Provide the (X, Y) coordinate of the cell's center where the given text is located.  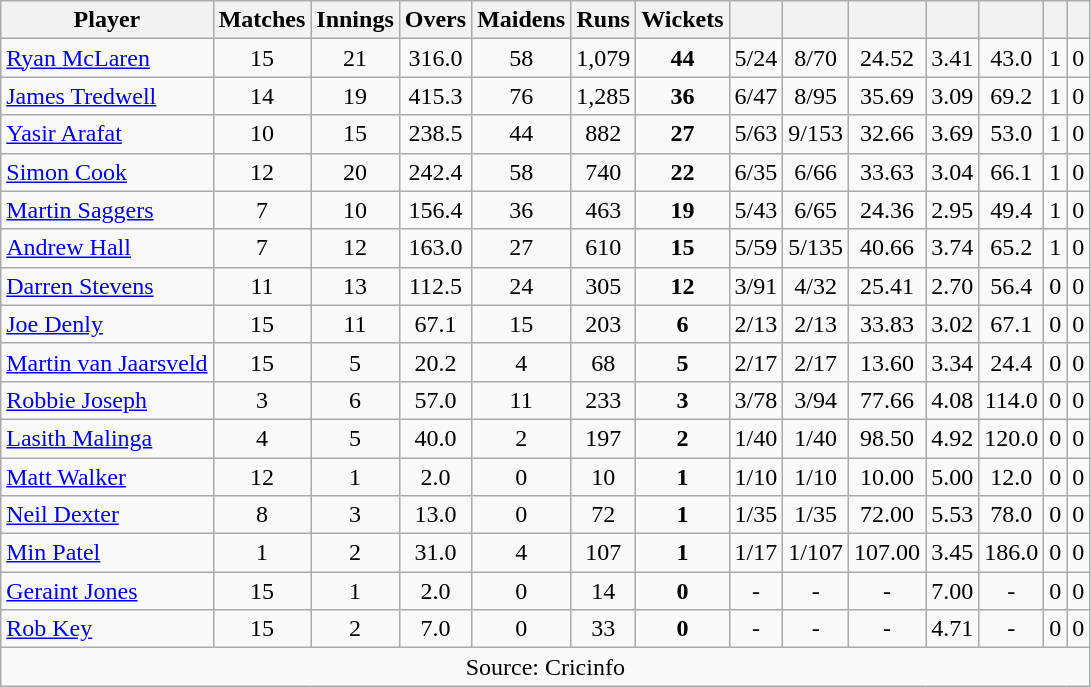
77.66 (888, 400)
156.4 (435, 210)
3.34 (952, 362)
6/35 (756, 172)
Min Patel (107, 553)
13.0 (435, 515)
3.09 (952, 96)
2.70 (952, 286)
1/107 (816, 553)
25.41 (888, 286)
415.3 (435, 96)
5/59 (756, 248)
107 (604, 553)
Joe Denly (107, 324)
3.69 (952, 134)
Robbie Joseph (107, 400)
3.41 (952, 58)
24 (522, 286)
32.66 (888, 134)
40.0 (435, 438)
3/91 (756, 286)
233 (604, 400)
Rob Key (107, 629)
68 (604, 362)
13 (355, 286)
3.04 (952, 172)
Innings (355, 20)
Source: Cricinfo (546, 667)
112.5 (435, 286)
Wickets (682, 20)
463 (604, 210)
Maidens (522, 20)
31.0 (435, 553)
740 (604, 172)
21 (355, 58)
Matches (262, 20)
10.00 (888, 477)
Martin Saggers (107, 210)
Martin van Jaarsveld (107, 362)
13.60 (888, 362)
24.36 (888, 210)
114.0 (1012, 400)
Yasir Arafat (107, 134)
Overs (435, 20)
43.0 (1012, 58)
8/70 (816, 58)
78.0 (1012, 515)
24.4 (1012, 362)
66.1 (1012, 172)
65.2 (1012, 248)
5/24 (756, 58)
72.00 (888, 515)
49.4 (1012, 210)
33.83 (888, 324)
4.71 (952, 629)
Runs (604, 20)
197 (604, 438)
242.4 (435, 172)
1,285 (604, 96)
6/65 (816, 210)
3.02 (952, 324)
3/94 (816, 400)
Neil Dexter (107, 515)
40.66 (888, 248)
163.0 (435, 248)
22 (682, 172)
6/47 (756, 96)
72 (604, 515)
4.92 (952, 438)
33.63 (888, 172)
5.00 (952, 477)
20 (355, 172)
Andrew Hall (107, 248)
12.0 (1012, 477)
Ryan McLaren (107, 58)
76 (522, 96)
Lasith Malinga (107, 438)
882 (604, 134)
305 (604, 286)
238.5 (435, 134)
107.00 (888, 553)
69.2 (1012, 96)
24.52 (888, 58)
3/78 (756, 400)
Geraint Jones (107, 591)
120.0 (1012, 438)
1/17 (756, 553)
6/66 (816, 172)
33 (604, 629)
98.50 (888, 438)
3.45 (952, 553)
Matt Walker (107, 477)
203 (604, 324)
7.00 (952, 591)
7.0 (435, 629)
1,079 (604, 58)
9/153 (816, 134)
8 (262, 515)
5/135 (816, 248)
4.08 (952, 400)
56.4 (1012, 286)
5.53 (952, 515)
3.74 (952, 248)
35.69 (888, 96)
316.0 (435, 58)
610 (604, 248)
4/32 (816, 286)
5/43 (756, 210)
Darren Stevens (107, 286)
Simon Cook (107, 172)
186.0 (1012, 553)
2.95 (952, 210)
James Tredwell (107, 96)
57.0 (435, 400)
5/63 (756, 134)
53.0 (1012, 134)
20.2 (435, 362)
Player (107, 20)
8/95 (816, 96)
